Search for the cell housing the specified text and yield its [x, y] center coordinate. 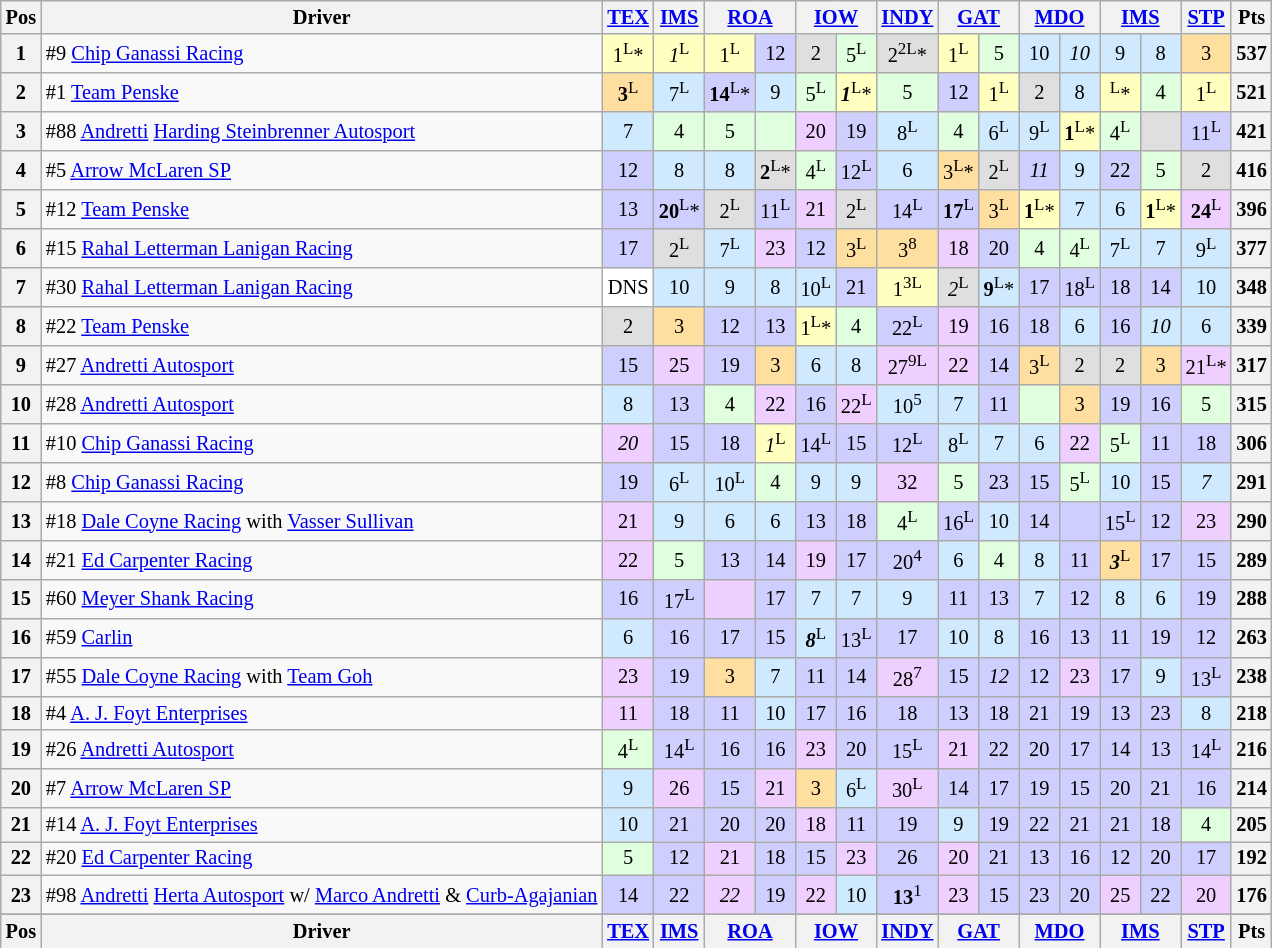
#7 Arrow McLaren SP [322, 788]
DNS [628, 288]
16L [958, 520]
#18 Dale Coyne Racing with Vasser Sullivan [322, 520]
204 [907, 560]
315 [1251, 404]
#28 Andretti Autosport [322, 404]
#9 Chip Ganassi Racing [322, 54]
#21 Ed Carpenter Racing [322, 560]
218 [1251, 713]
#98 Andretti Herta Autosport w/ Marco Andretti & Curb-Agajanian [322, 894]
105 [907, 404]
#20 Ed Carpenter Racing [322, 858]
#15 Rahal Letterman Lanigan Racing [322, 248]
263 [1251, 638]
9L* [999, 288]
339 [1251, 326]
3L* [958, 170]
421 [1251, 132]
14L* [730, 92]
288 [1251, 598]
2L* [775, 170]
289 [1251, 560]
38 [907, 248]
#55 Dale Coyne Racing with Team Goh [322, 676]
287 [907, 676]
214 [1251, 788]
18L [1079, 288]
#10 Chip Ganassi Racing [322, 444]
20L* [680, 210]
317 [1251, 366]
#26 Andretti Autosport [322, 750]
306 [1251, 444]
1 [21, 54]
416 [1251, 170]
238 [1251, 676]
521 [1251, 92]
#12 Team Penske [322, 210]
#27 Andretti Autosport [322, 366]
205 [1251, 825]
#60 Meyer Shank Racing [322, 598]
290 [1251, 520]
#30 Rahal Letterman Lanigan Racing [322, 288]
32 [907, 482]
#8 Chip Ganassi Racing [322, 482]
396 [1251, 210]
L* [1120, 92]
377 [1251, 248]
#59 Carlin [322, 638]
279L [907, 366]
#4 A. J. Foyt Enterprises [322, 713]
#1 Team Penske [322, 92]
176 [1251, 894]
216 [1251, 750]
22L* [907, 54]
#88 Andretti Harding Steinbrenner Autosport [322, 132]
21L* [1206, 366]
537 [1251, 54]
#5 Arrow McLaren SP [322, 170]
192 [1251, 858]
#22 Team Penske [322, 326]
#14 A. J. Foyt Enterprises [322, 825]
24L [1206, 210]
291 [1251, 482]
131 [907, 894]
30L [907, 788]
348 [1251, 288]
